Search for the cell housing the specified text and yield its [X, Y] center coordinate. 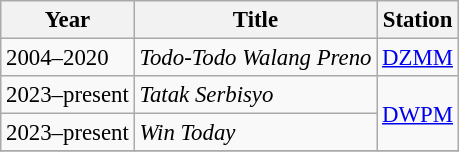
Todo-Todo Walang Preno [256, 58]
2004–2020 [68, 58]
Year [68, 20]
DZMM [418, 58]
Station [418, 20]
Win Today [256, 133]
Tatak Serbisyo [256, 95]
Title [256, 20]
DWPM [418, 114]
